Detect which cell encompasses the target text, then output its [X, Y] center coordinate. 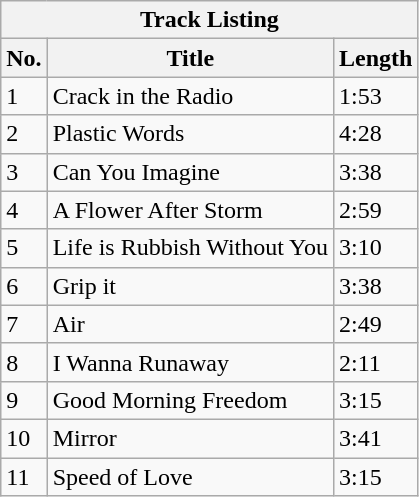
Mirror [190, 438]
Plastic Words [190, 134]
11 [24, 477]
3:41 [376, 438]
Grip it [190, 286]
Air [190, 324]
9 [24, 400]
10 [24, 438]
3:10 [376, 248]
1:53 [376, 96]
Length [376, 58]
Title [190, 58]
Speed of Love [190, 477]
Life is Rubbish Without You [190, 248]
Crack in the Radio [190, 96]
Track Listing [210, 20]
2:49 [376, 324]
No. [24, 58]
Good Morning Freedom [190, 400]
A Flower After Storm [190, 210]
6 [24, 286]
1 [24, 96]
8 [24, 362]
5 [24, 248]
7 [24, 324]
2:59 [376, 210]
I Wanna Runaway [190, 362]
Can You Imagine [190, 172]
4:28 [376, 134]
3 [24, 172]
2 [24, 134]
2:11 [376, 362]
4 [24, 210]
